Capture the cell that displays the provided text and extract its [X, Y] central coordinate. 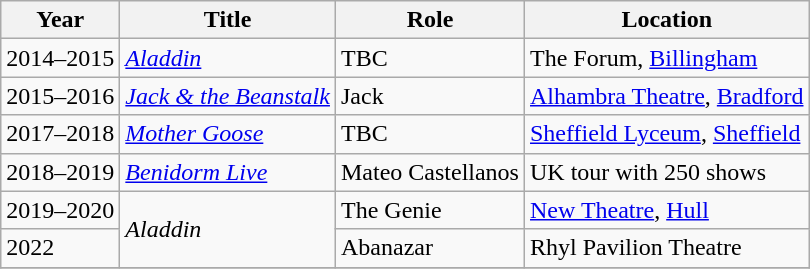
Sheffield Lyceum, Sheffield [666, 134]
2019–2020 [60, 210]
2022 [60, 248]
2015–2016 [60, 96]
Rhyl Pavilion Theatre [666, 248]
New Theatre, Hull [666, 210]
Mother Goose [228, 134]
Role [430, 20]
Abanazar [430, 248]
Title [228, 20]
Location [666, 20]
The Genie [430, 210]
2018–2019 [60, 172]
The Forum, Billingham [666, 58]
Jack & the Beanstalk [228, 96]
2014–2015 [60, 58]
2017–2018 [60, 134]
Benidorm Live [228, 172]
UK tour with 250 shows [666, 172]
Jack [430, 96]
Mateo Castellanos [430, 172]
Alhambra Theatre, Bradford [666, 96]
Year [60, 20]
